Locate the cell with the specified text and output its (X, Y) center coordinate. 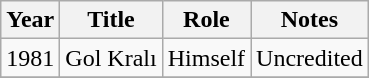
Role (206, 20)
Uncredited (310, 58)
Himself (206, 58)
Title (111, 20)
Year (30, 20)
Notes (310, 20)
1981 (30, 58)
Gol Kralı (111, 58)
